Search for the cell housing the specified text and yield its [X, Y] center coordinate. 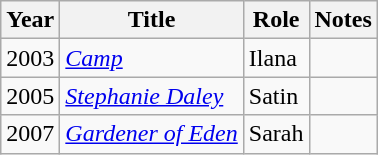
Role [276, 20]
Ilana [276, 58]
2003 [30, 58]
Sarah [276, 134]
Title [152, 20]
2007 [30, 134]
Year [30, 20]
Satin [276, 96]
Notes [343, 20]
Stephanie Daley [152, 96]
2005 [30, 96]
Camp [152, 58]
Gardener of Eden [152, 134]
